Find where the given text appears and provide that cell's center as [X, Y] coordinate. 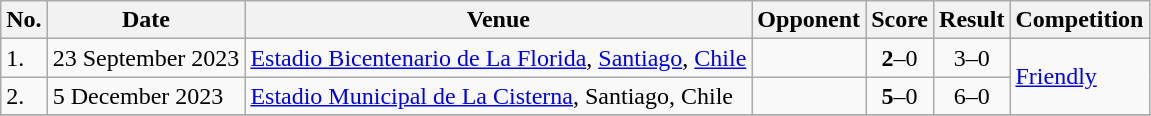
3–0 [972, 58]
Estadio Municipal de La Cisterna, Santiago, Chile [498, 96]
Competition [1080, 20]
5 December 2023 [146, 96]
Friendly [1080, 77]
Venue [498, 20]
2. [24, 96]
Opponent [809, 20]
6–0 [972, 96]
5–0 [900, 96]
2–0 [900, 58]
Score [900, 20]
No. [24, 20]
23 September 2023 [146, 58]
Date [146, 20]
1. [24, 58]
Estadio Bicentenario de La Florida, Santiago, Chile [498, 58]
Result [972, 20]
